Detect which cell encompasses the target text, then output its [X, Y] center coordinate. 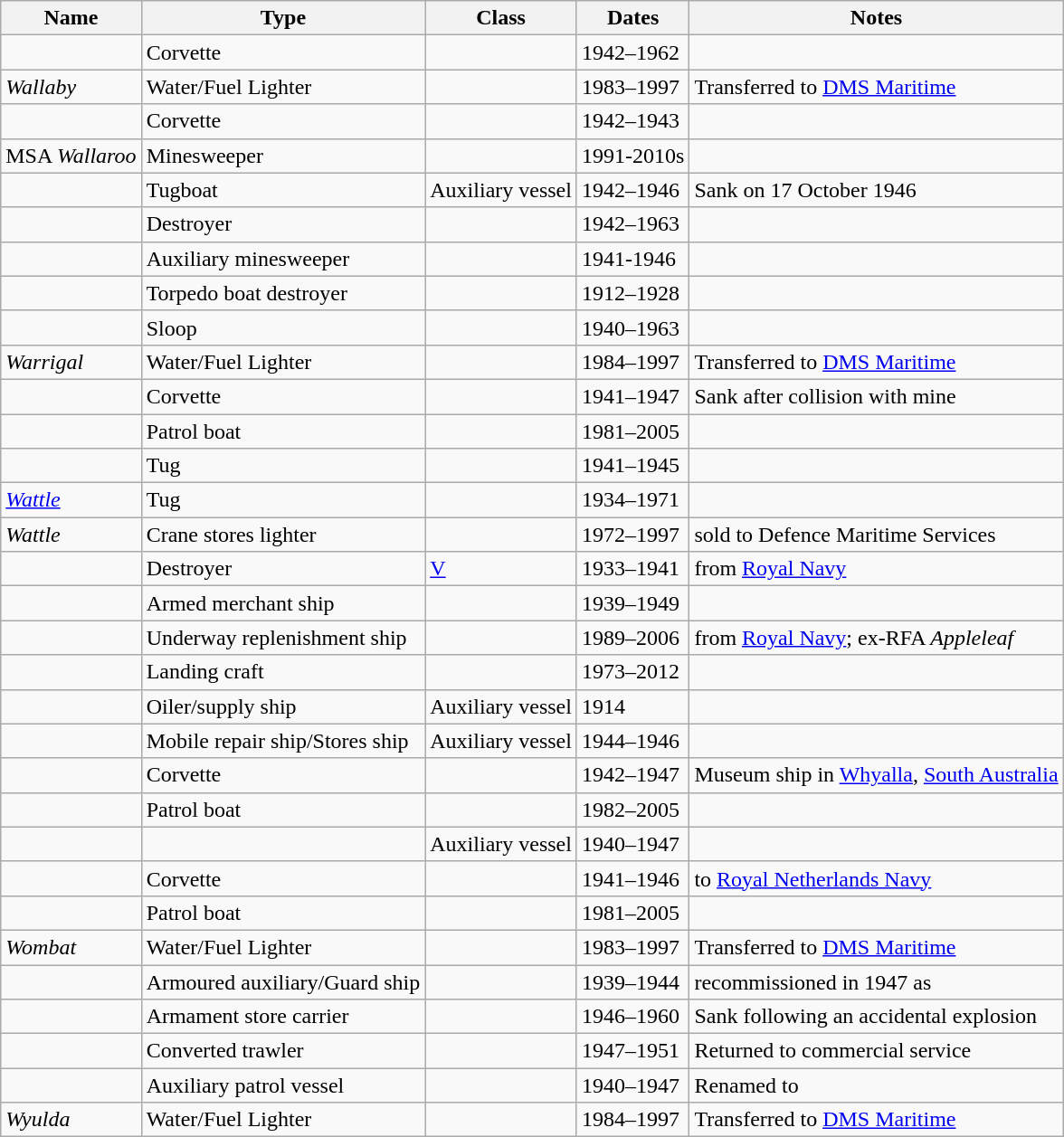
Minesweeper [283, 156]
1942–1947 [632, 775]
Tugboat [283, 190]
Armoured auxiliary/Guard ship [283, 981]
V [501, 569]
Crane stores lighter [283, 535]
1933–1941 [632, 569]
Renamed to [876, 1085]
1942–1946 [632, 190]
sold to Defence Maritime Services [876, 535]
1972–1997 [632, 535]
Sank following an accidental explosion [876, 1017]
Armed merchant ship [283, 603]
1914 [632, 706]
Returned to commercial service [876, 1051]
Wallaby [71, 87]
1941–1945 [632, 466]
Converted trawler [283, 1051]
Underway replenishment ship [283, 638]
Sank on 17 October 1946 [876, 190]
1946–1960 [632, 1017]
Wombat [71, 947]
to Royal Netherlands Navy [876, 878]
1989–2006 [632, 638]
Class [501, 18]
1941–1946 [632, 878]
Wyulda [71, 1120]
Mobile repair ship/Stores ship [283, 741]
1941–1947 [632, 396]
Sank after collision with mine [876, 396]
1939–1949 [632, 603]
1982–2005 [632, 810]
Auxiliary patrol vessel [283, 1085]
1991-2010s [632, 156]
1940–1963 [632, 327]
1942–1962 [632, 52]
from Royal Navy [876, 569]
1942–1963 [632, 224]
recommissioned in 1947 as [876, 981]
Auxiliary minesweeper [283, 259]
Notes [876, 18]
1941-1946 [632, 259]
MSA Wallaroo [71, 156]
Oiler/supply ship [283, 706]
from Royal Navy; ex-RFA Appleleaf [876, 638]
1912–1928 [632, 293]
1947–1951 [632, 1051]
1942–1943 [632, 121]
1934–1971 [632, 500]
1944–1946 [632, 741]
Type [283, 18]
1939–1944 [632, 981]
Museum ship in Whyalla, South Australia [876, 775]
Dates [632, 18]
Landing craft [283, 672]
Torpedo boat destroyer [283, 293]
Sloop [283, 327]
Armament store carrier [283, 1017]
Warrigal [71, 362]
1973–2012 [632, 672]
Name [71, 18]
